Locate the cell with the specified text and output its (X, Y) center coordinate. 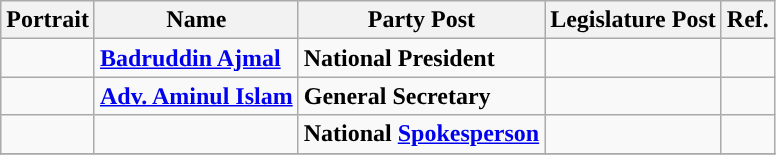
Name (196, 20)
Ref. (748, 20)
General Secretary (421, 96)
Badruddin Ajmal (196, 58)
Portrait (48, 20)
Party Post (421, 20)
National Spokesperson (421, 134)
Legislature Post (634, 20)
Adv. Aminul Islam (196, 96)
National President (421, 58)
